Extract the [x, y] coordinate from the center of the cell holding the provided text.  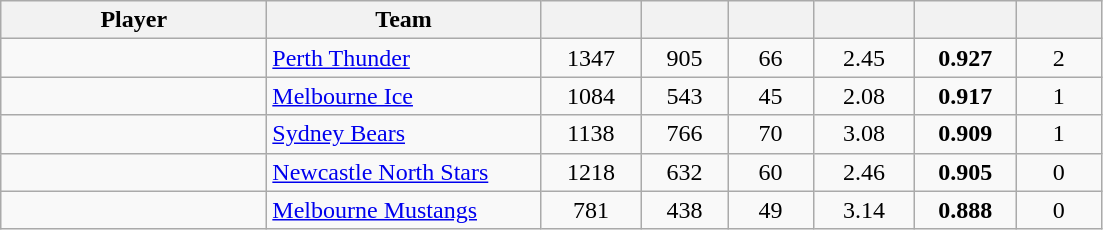
Sydney Bears [404, 134]
49 [771, 210]
Perth Thunder [404, 58]
1084 [590, 96]
1218 [590, 172]
2.45 [864, 58]
632 [684, 172]
2 [1059, 58]
543 [684, 96]
905 [684, 58]
781 [590, 210]
438 [684, 210]
1138 [590, 134]
0.927 [966, 58]
Melbourne Ice [404, 96]
Player [134, 20]
Newcastle North Stars [404, 172]
1347 [590, 58]
60 [771, 172]
2.08 [864, 96]
3.08 [864, 134]
Team [404, 20]
3.14 [864, 210]
70 [771, 134]
0.917 [966, 96]
0.888 [966, 210]
0.909 [966, 134]
0.905 [966, 172]
45 [771, 96]
2.46 [864, 172]
Melbourne Mustangs [404, 210]
66 [771, 58]
766 [684, 134]
